Identify which cell holds the provided text, then report its [X, Y] central coordinate. 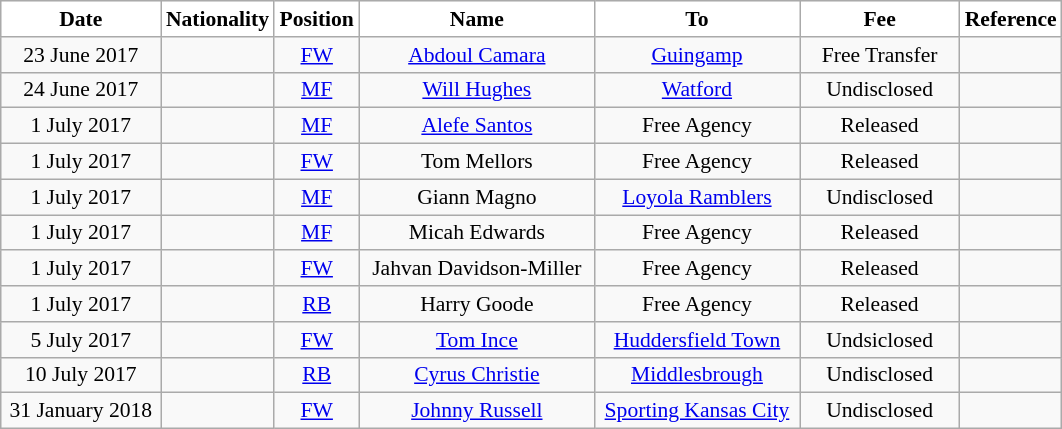
Huddersfield Town [696, 340]
Jahvan Davidson-Miller [476, 269]
23 June 2017 [81, 55]
Harry Goode [476, 304]
5 July 2017 [81, 340]
Middlesbrough [696, 375]
Date [81, 19]
Tom Mellors [476, 162]
24 June 2017 [81, 90]
Reference [1011, 19]
Sporting Kansas City [696, 411]
Alefe Santos [476, 126]
Giann Magno [476, 197]
Fee [880, 19]
Cyrus Christie [476, 375]
10 July 2017 [81, 375]
Name [476, 19]
Watford [696, 90]
Nationality [218, 19]
Undsiclosed [880, 340]
Position [316, 19]
Johnny Russell [476, 411]
Tom Ince [476, 340]
Loyola Ramblers [696, 197]
31 January 2018 [81, 411]
Guingamp [696, 55]
To [696, 19]
Micah Edwards [476, 233]
Abdoul Camara [476, 55]
Free Transfer [880, 55]
Will Hughes [476, 90]
